Extract the (x, y) coordinate from the center of the cell holding the provided text.  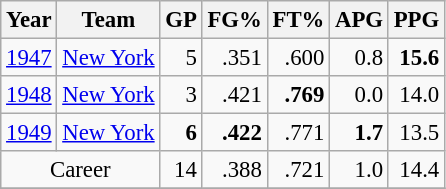
1949 (29, 133)
13.5 (416, 133)
.422 (234, 133)
14.0 (416, 95)
1.0 (360, 170)
APG (360, 20)
Career (80, 170)
FG% (234, 20)
PPG (416, 20)
15.6 (416, 58)
.421 (234, 95)
.771 (298, 133)
0.0 (360, 95)
14.4 (416, 170)
Team (108, 20)
GP (181, 20)
5 (181, 58)
Year (29, 20)
FT% (298, 20)
.769 (298, 95)
1.7 (360, 133)
1948 (29, 95)
.721 (298, 170)
.351 (234, 58)
1947 (29, 58)
14 (181, 170)
3 (181, 95)
6 (181, 133)
.600 (298, 58)
.388 (234, 170)
0.8 (360, 58)
